Find where the given text appears and provide that cell's center as (x, y) coordinate. 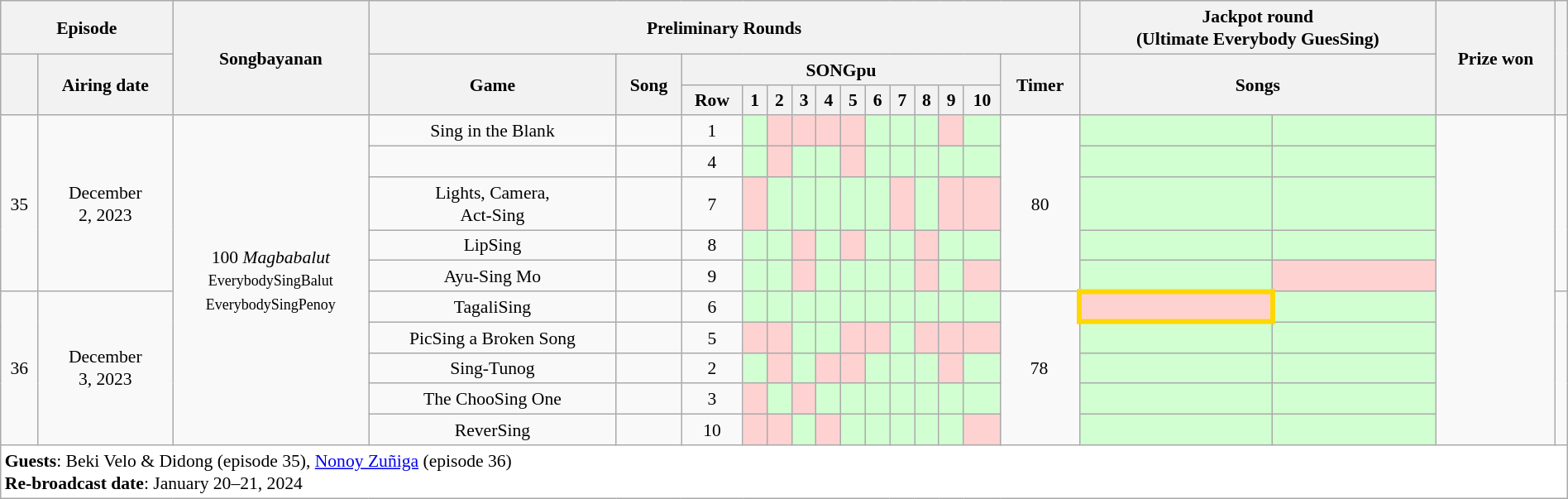
100 MagbabalutEverybodySingBalutEverybodySingPenoy (271, 281)
SONGpu (841, 70)
ReverSing (493, 430)
Prize won (1495, 58)
Songbayanan (271, 58)
Songs (1257, 84)
December2, 2023 (106, 204)
December3, 2023 (106, 368)
Airing date (106, 84)
Episode (87, 27)
Sing in the Blank (493, 131)
36 (20, 368)
78 (1040, 368)
Preliminary Rounds (724, 27)
Guests: Beki Velo & Didong (episode 35), Nonoy Zuñiga (episode 36)Re-broadcast date: January 20–21, 2024 (784, 472)
Lights, Camera,Act-Sing (493, 204)
Song (648, 84)
LipSing (493, 245)
The ChooSing One (493, 399)
35 (20, 204)
80 (1040, 204)
Jackpot round(Ultimate Everybody GuesSing) (1257, 27)
Sing-Tunog (493, 367)
PicSing a Broken Song (493, 338)
TagaliSing (493, 306)
Game (493, 84)
Ayu-Sing Mo (493, 276)
Row (712, 99)
Timer (1040, 84)
